Find where the given text appears and provide that cell's center as [x, y] coordinate. 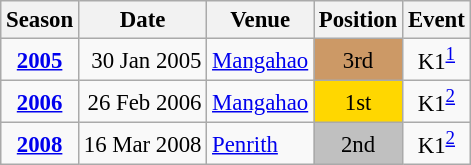
2nd [358, 144]
2006 [40, 102]
26 Feb 2006 [142, 102]
Penrith [260, 144]
Venue [260, 20]
Position [358, 20]
K11 [437, 60]
16 Mar 2008 [142, 144]
1st [358, 102]
Season [40, 20]
Date [142, 20]
30 Jan 2005 [142, 60]
2005 [40, 60]
3rd [358, 60]
2008 [40, 144]
Event [437, 20]
